Extract the [x, y] coordinate from the center of the cell holding the provided text.  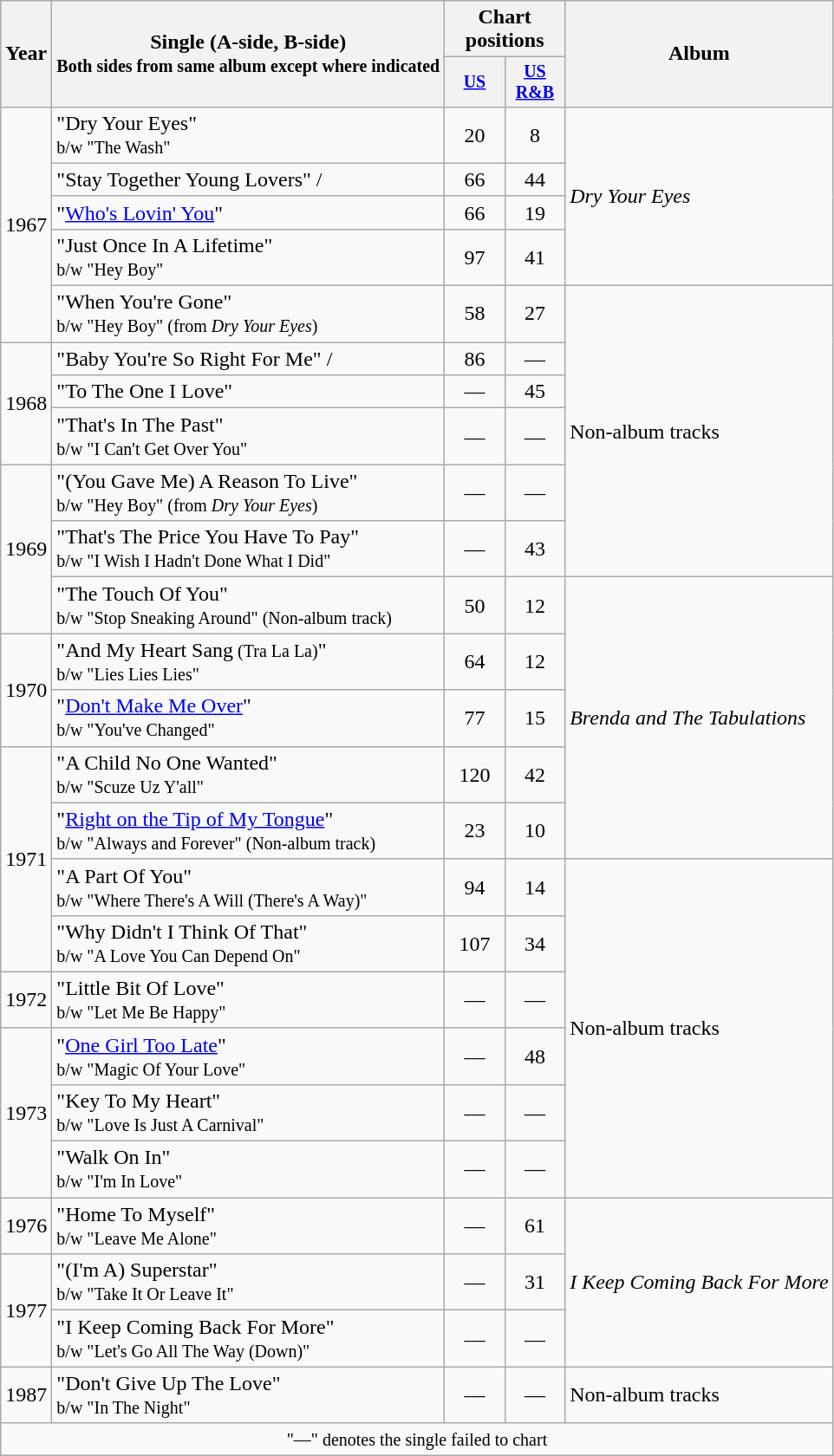
34 [534, 943]
42 [534, 775]
USR&B [534, 81]
97 [475, 257]
"Key To My Heart"b/w "Love Is Just A Carnival" [248, 1113]
Chart positions [505, 29]
"And My Heart Sang (Tra La La)"b/w "Lies Lies Lies" [248, 662]
61 [534, 1225]
14 [534, 887]
"I Keep Coming Back For More"b/w "Let's Go All The Way (Down)" [248, 1338]
"One Girl Too Late"b/w "Magic Of Your Love" [248, 1056]
US [475, 81]
48 [534, 1056]
1972 [26, 1000]
"That's In The Past"b/w "I Can't Get Over You" [248, 437]
19 [534, 212]
44 [534, 179]
64 [475, 662]
"Why Didn't I Think Of That"b/w "A Love You Can Depend On" [248, 943]
20 [475, 135]
1968 [26, 404]
31 [534, 1283]
107 [475, 943]
1971 [26, 859]
58 [475, 314]
"Little Bit Of Love"b/w "Let Me Be Happy" [248, 1000]
Dry Your Eyes [699, 196]
"Don't Make Me Over"b/w "You've Changed" [248, 718]
"A Child No One Wanted"b/w "Scuze Uz Y'all" [248, 775]
"The Touch Of You"b/w "Stop Sneaking Around" (Non-album track) [248, 605]
1969 [26, 549]
"Who's Lovin' You" [248, 212]
"(You Gave Me) A Reason To Live"b/w "Hey Boy" (from Dry Your Eyes) [248, 492]
"To The One I Love" [248, 392]
"—" denotes the single failed to chart [417, 1440]
15 [534, 718]
45 [534, 392]
"Walk On In"b/w "I'm In Love" [248, 1170]
41 [534, 257]
Brenda and The Tabulations [699, 718]
86 [475, 359]
8 [534, 135]
27 [534, 314]
1970 [26, 690]
"Just Once In A Lifetime"b/w "Hey Boy" [248, 257]
"When You're Gone"b/w "Hey Boy" (from Dry Your Eyes) [248, 314]
120 [475, 775]
Single (A-side, B-side)Both sides from same album except where indicated [248, 54]
94 [475, 887]
1967 [26, 224]
Year [26, 54]
"Dry Your Eyes"b/w "The Wash" [248, 135]
43 [534, 549]
1976 [26, 1225]
"Right on the Tip of My Tongue"b/w "Always and Forever" (Non-album track) [248, 830]
I Keep Coming Back For More [699, 1283]
"Baby You're So Right For Me" / [248, 359]
"Home To Myself"b/w "Leave Me Alone" [248, 1225]
"Stay Together Young Lovers" / [248, 179]
Album [699, 54]
"That's The Price You Have To Pay"b/w "I Wish I Hadn't Done What I Did" [248, 549]
77 [475, 718]
23 [475, 830]
10 [534, 830]
"(I'm A) Superstar"b/w "Take It Or Leave It" [248, 1283]
1987 [26, 1395]
1977 [26, 1310]
"Don't Give Up The Love"b/w "In The Night" [248, 1395]
"A Part Of You"b/w "Where There's A Will (There's A Way)" [248, 887]
1973 [26, 1113]
50 [475, 605]
